Output the [X, Y] coordinate of the center of the cell containing the given text.  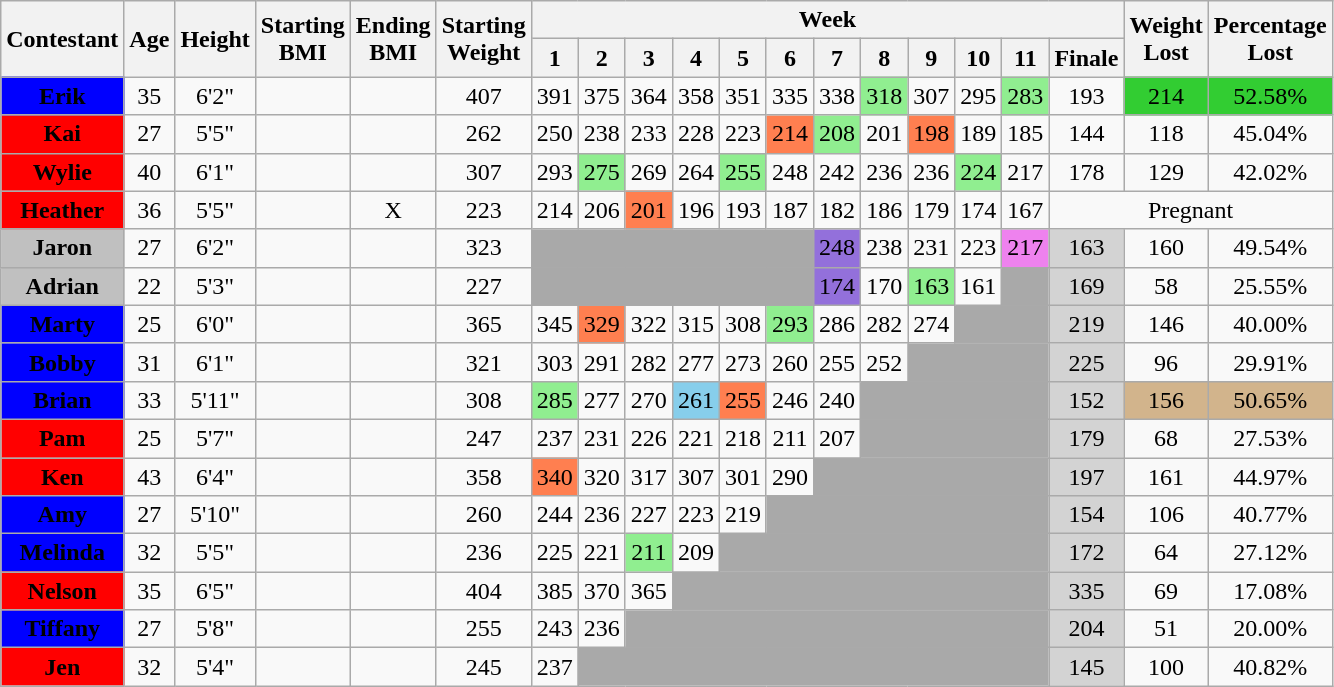
364 [648, 96]
5 [742, 58]
10 [978, 58]
45.04% [1270, 134]
27.12% [1270, 553]
Tiffany [62, 629]
2 [602, 58]
375 [602, 96]
323 [484, 248]
228 [696, 134]
40.82% [1270, 667]
106 [1166, 515]
Kai [62, 134]
6'0" [215, 324]
5'3" [215, 286]
370 [602, 591]
40 [150, 172]
301 [742, 477]
100 [1166, 667]
245 [484, 667]
198 [932, 134]
Height [215, 39]
321 [484, 362]
5'11" [215, 400]
240 [838, 400]
69 [1166, 591]
295 [978, 96]
3 [648, 58]
285 [554, 400]
340 [554, 477]
329 [602, 324]
303 [554, 362]
246 [790, 400]
315 [696, 324]
Jaron [62, 248]
345 [554, 324]
269 [648, 172]
4 [696, 58]
Nelson [62, 591]
40.00% [1270, 324]
197 [1086, 477]
286 [838, 324]
Age [150, 39]
31 [150, 362]
StartingBMI [302, 39]
68 [1166, 438]
144 [1086, 134]
Brian [62, 400]
Marty [62, 324]
43 [150, 477]
5'10" [215, 515]
146 [1166, 324]
5'4" [215, 667]
6 [790, 58]
11 [1026, 58]
52.58% [1270, 96]
189 [978, 134]
407 [484, 96]
22 [150, 286]
25.55% [1270, 286]
322 [648, 324]
42.02% [1270, 172]
186 [884, 210]
5'8" [215, 629]
Contestant [62, 39]
169 [1086, 286]
27.53% [1270, 438]
206 [602, 210]
29.91% [1270, 362]
264 [696, 172]
275 [602, 172]
290 [790, 477]
5'7" [215, 438]
64 [1166, 553]
185 [1026, 134]
252 [884, 362]
338 [838, 96]
Melinda [62, 553]
9 [932, 58]
247 [484, 438]
204 [1086, 629]
EndingBMI [393, 39]
96 [1166, 362]
270 [648, 400]
50.65% [1270, 400]
291 [602, 362]
6'4" [215, 477]
273 [742, 362]
51 [1166, 629]
Heather [62, 210]
224 [978, 172]
Ken [62, 477]
1 [554, 58]
250 [554, 134]
Amy [62, 515]
243 [554, 629]
178 [1086, 172]
StartingWeight [484, 39]
17.08% [1270, 591]
Adrian [62, 286]
391 [554, 96]
262 [484, 134]
6'5" [215, 591]
274 [932, 324]
208 [838, 134]
167 [1026, 210]
Jen [62, 667]
40.77% [1270, 515]
320 [602, 477]
152 [1086, 400]
404 [484, 591]
36 [150, 210]
170 [884, 286]
209 [696, 553]
Wylie [62, 172]
172 [1086, 553]
226 [648, 438]
X [393, 210]
283 [1026, 96]
7 [838, 58]
PercentageLost [1270, 39]
154 [1086, 515]
20.00% [1270, 629]
385 [554, 591]
Erik [62, 96]
44.97% [1270, 477]
351 [742, 96]
244 [554, 515]
58 [1166, 286]
49.54% [1270, 248]
318 [884, 96]
233 [648, 134]
118 [1166, 134]
129 [1166, 172]
182 [838, 210]
WeightLost [1166, 39]
187 [790, 210]
Bobby [62, 362]
Week [828, 20]
145 [1086, 667]
160 [1166, 248]
242 [838, 172]
Pam [62, 438]
207 [838, 438]
33 [150, 400]
156 [1166, 400]
261 [696, 400]
8 [884, 58]
218 [742, 438]
317 [648, 477]
196 [696, 210]
Pregnant [1190, 210]
Finale [1086, 58]
